Provide the [x, y] coordinate of the cell's center where the given text is located.  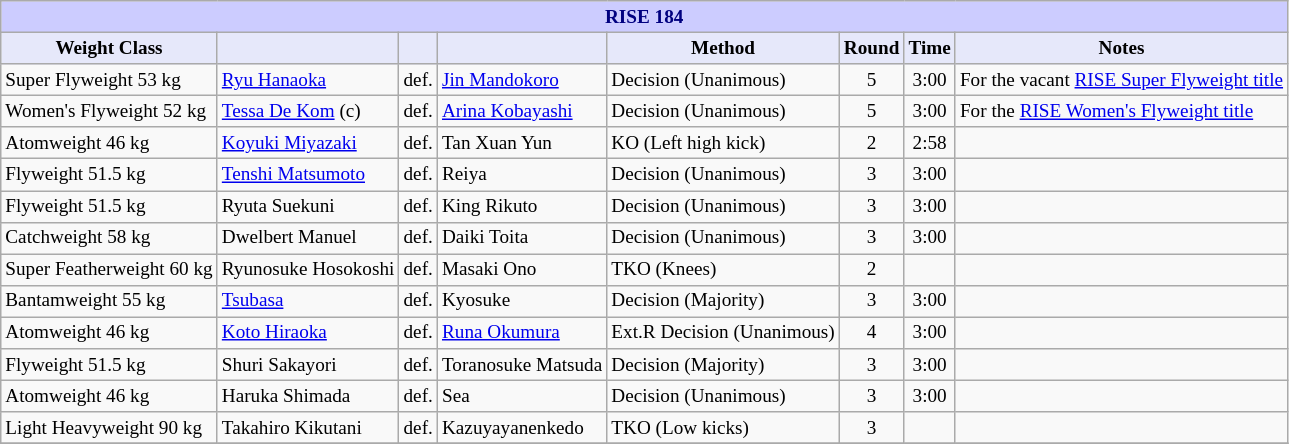
King Rikuto [522, 206]
Koyuki Miyazaki [308, 143]
Haruka Shimada [308, 396]
Jin Mandokoro [522, 80]
For the vacant RISE Super Flyweight title [1121, 80]
Catchweight 58 kg [110, 238]
Method [724, 48]
Super Flyweight 53 kg [110, 80]
Notes [1121, 48]
Toranosuke Matsuda [522, 365]
TKO (Low kicks) [724, 428]
Kyosuke [522, 301]
Masaki Ono [522, 270]
Sea [522, 396]
Arina Kobayashi [522, 111]
Runa Okumura [522, 333]
Daiki Toita [522, 238]
Super Featherweight 60 kg [110, 270]
Dwelbert Manuel [308, 238]
Shuri Sakayori [308, 365]
4 [872, 333]
Tan Xuan Yun [522, 143]
Bantamweight 55 kg [110, 301]
Weight Class [110, 48]
Koto Hiraoka [308, 333]
Tessa De Kom (c) [308, 111]
Tsubasa [308, 301]
Light Heavyweight 90 kg [110, 428]
Ryunosuke Hosokoshi [308, 270]
2:58 [930, 143]
TKO (Knees) [724, 270]
Reiya [522, 175]
Ext.R Decision (Unanimous) [724, 333]
Kazuyayanenkedo [522, 428]
Takahiro Kikutani [308, 428]
Tenshi Matsumoto [308, 175]
Women's Flyweight 52 kg [110, 111]
For the RISE Women's Flyweight title [1121, 111]
Ryu Hanaoka [308, 80]
Round [872, 48]
KO (Left high kick) [724, 143]
RISE 184 [644, 17]
Time [930, 48]
Ryuta Suekuni [308, 206]
